Return (x, y) of the center of cell containing provided text 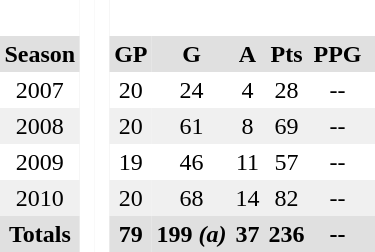
236 (286, 234)
46 (192, 162)
2009 (40, 162)
19 (131, 162)
8 (248, 126)
A (248, 54)
2010 (40, 198)
61 (192, 126)
28 (286, 90)
199 (a) (192, 234)
2007 (40, 90)
4 (248, 90)
GP (131, 54)
57 (286, 162)
14 (248, 198)
37 (248, 234)
G (192, 54)
2008 (40, 126)
Season (40, 54)
24 (192, 90)
Pts (286, 54)
Totals (40, 234)
11 (248, 162)
PPG (338, 54)
68 (192, 198)
69 (286, 126)
79 (131, 234)
82 (286, 198)
